Find where the given text appears and provide that cell's center as [x, y] coordinate. 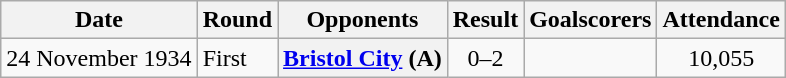
Attendance [721, 20]
Goalscorers [590, 20]
Round [237, 20]
Bristol City (A) [363, 58]
24 November 1934 [99, 58]
Date [99, 20]
First [237, 58]
Opponents [363, 20]
10,055 [721, 58]
Result [485, 20]
0–2 [485, 58]
